Detect which cell encompasses the target text, then output its [x, y] center coordinate. 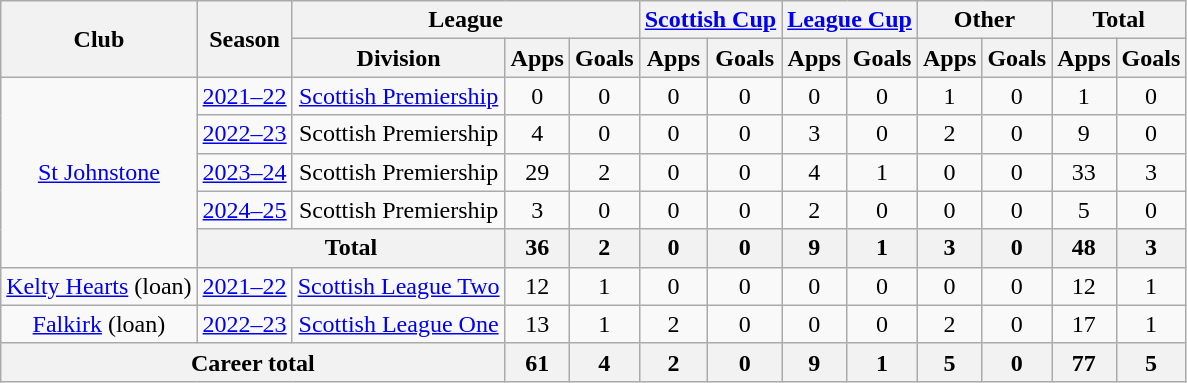
17 [1084, 324]
77 [1084, 362]
Division [398, 58]
Other [984, 20]
48 [1084, 248]
Scottish League One [398, 324]
League Cup [850, 20]
Scottish Cup [710, 20]
36 [537, 248]
Club [99, 39]
Season [244, 39]
Scottish League Two [398, 286]
St Johnstone [99, 172]
29 [537, 172]
Kelty Hearts (loan) [99, 286]
Falkirk (loan) [99, 324]
61 [537, 362]
13 [537, 324]
League [466, 20]
2024–25 [244, 210]
33 [1084, 172]
Career total [253, 362]
2023–24 [244, 172]
